Return [x, y] of the center of cell containing provided text 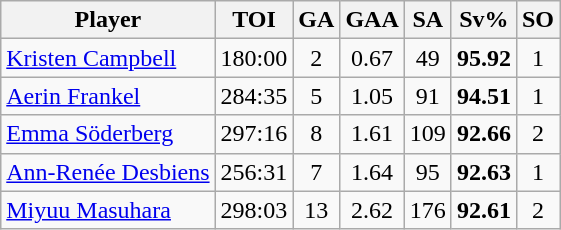
Sv% [484, 20]
2.62 [372, 210]
TOI [254, 20]
5 [316, 96]
91 [428, 96]
284:35 [254, 96]
1.64 [372, 172]
95 [428, 172]
49 [428, 58]
95.92 [484, 58]
GA [316, 20]
7 [316, 172]
Aerin Frankel [108, 96]
SO [538, 20]
297:16 [254, 134]
1.61 [372, 134]
13 [316, 210]
92.63 [484, 172]
92.61 [484, 210]
180:00 [254, 58]
GAA [372, 20]
Player [108, 20]
SA [428, 20]
176 [428, 210]
298:03 [254, 210]
Miyuu Masuhara [108, 210]
Emma Söderberg [108, 134]
Ann-Renée Desbiens [108, 172]
1.05 [372, 96]
94.51 [484, 96]
0.67 [372, 58]
Kristen Campbell [108, 58]
8 [316, 134]
256:31 [254, 172]
92.66 [484, 134]
109 [428, 134]
